From the cell containing the given text, extract its center point as [x, y] coordinate. 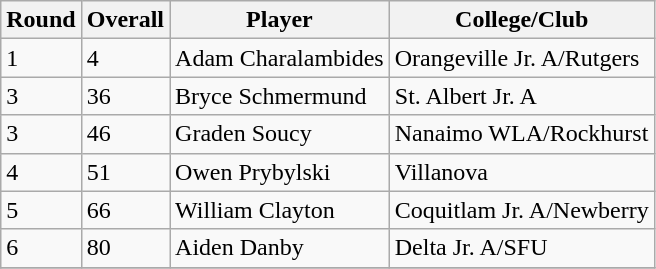
66 [125, 210]
80 [125, 248]
6 [41, 248]
1 [41, 58]
Adam Charalambides [280, 58]
William Clayton [280, 210]
Delta Jr. A/SFU [522, 248]
5 [41, 210]
51 [125, 172]
Aiden Danby [280, 248]
St. Albert Jr. A [522, 96]
Owen Prybylski [280, 172]
46 [125, 134]
Round [41, 20]
Overall [125, 20]
Coquitlam Jr. A/Newberry [522, 210]
36 [125, 96]
Nanaimo WLA/Rockhurst [522, 134]
Orangeville Jr. A/Rutgers [522, 58]
Bryce Schmermund [280, 96]
College/Club [522, 20]
Player [280, 20]
Villanova [522, 172]
Graden Soucy [280, 134]
